Scan for the cell matching the given text and deliver its [X, Y] coordinate at center. 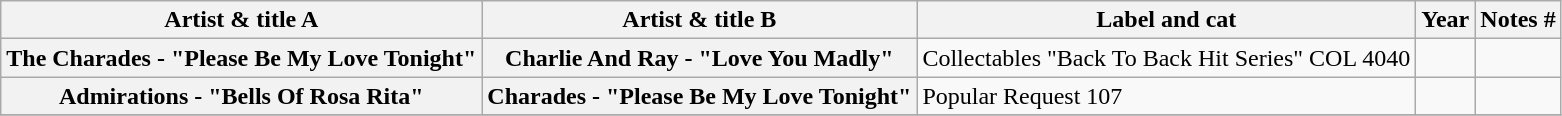
Collectables "Back To Back Hit Series" COL 4040 [1166, 58]
Artist & title B [700, 20]
Artist & title A [242, 20]
Notes # [1518, 20]
Year [1446, 20]
Label and cat [1166, 20]
Charades - "Please Be My Love Tonight" [700, 96]
Popular Request 107 [1166, 96]
Admirations - "Bells Of Rosa Rita" [242, 96]
The Charades - "Please Be My Love Tonight" [242, 58]
Charlie And Ray - "Love You Madly" [700, 58]
